Determine the [X, Y] coordinate at the center of the cell enclosing the given text.  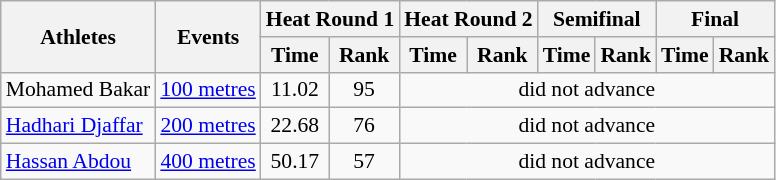
50.17 [295, 162]
76 [364, 126]
Events [208, 36]
11.02 [295, 90]
Hadhari Djaffar [78, 126]
Semifinal [597, 19]
Mohamed Bakar [78, 90]
400 metres [208, 162]
Heat Round 1 [330, 19]
95 [364, 90]
Hassan Abdou [78, 162]
100 metres [208, 90]
Athletes [78, 36]
200 metres [208, 126]
Heat Round 2 [468, 19]
Final [715, 19]
22.68 [295, 126]
57 [364, 162]
